Scan for the cell matching the given text and deliver its (X, Y) coordinate at center. 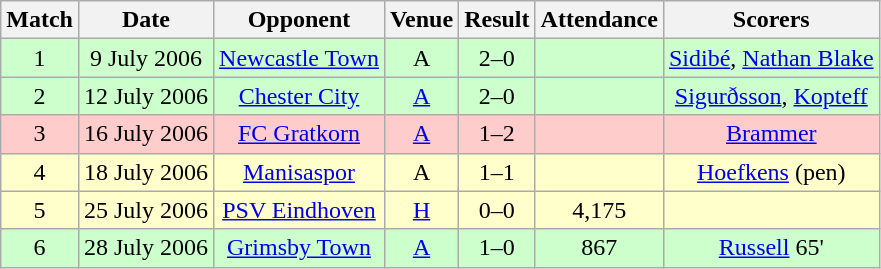
Grimsby Town (300, 248)
5 (40, 210)
25 July 2006 (146, 210)
Russell 65' (771, 248)
4,175 (599, 210)
Result (497, 20)
Sigurðsson, Kopteff (771, 96)
1–0 (497, 248)
Date (146, 20)
Opponent (300, 20)
Attendance (599, 20)
1–2 (497, 134)
FC Gratkorn (300, 134)
Chester City (300, 96)
867 (599, 248)
PSV Eindhoven (300, 210)
3 (40, 134)
9 July 2006 (146, 58)
Sidibé, Nathan Blake (771, 58)
Match (40, 20)
H (421, 210)
Venue (421, 20)
18 July 2006 (146, 172)
Manisaspor (300, 172)
Hoefkens (pen) (771, 172)
Newcastle Town (300, 58)
1 (40, 58)
28 July 2006 (146, 248)
6 (40, 248)
0–0 (497, 210)
Brammer (771, 134)
16 July 2006 (146, 134)
1–1 (497, 172)
4 (40, 172)
Scorers (771, 20)
2 (40, 96)
12 July 2006 (146, 96)
